Return [X, Y] of the center of cell containing provided text 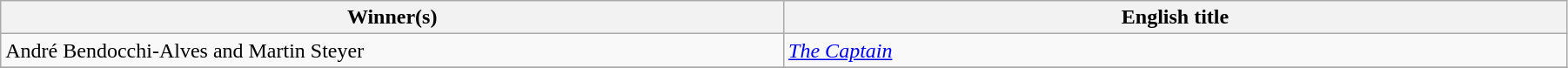
The Captain [1176, 51]
André Bendocchi-Alves and Martin Steyer [392, 51]
English title [1176, 17]
Winner(s) [392, 17]
